Provide the [X, Y] coordinate of the cell's center where the given text is located.  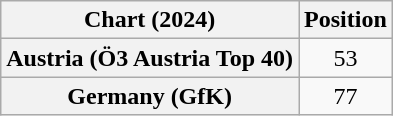
Austria (Ö3 Austria Top 40) [150, 58]
77 [346, 96]
53 [346, 58]
Germany (GfK) [150, 96]
Position [346, 20]
Chart (2024) [150, 20]
